Search for the cell housing the specified text and yield its (x, y) center coordinate. 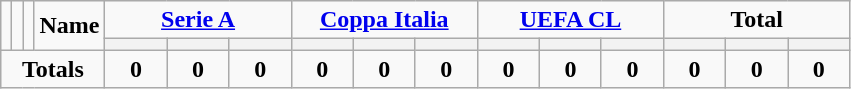
Total (757, 20)
Serie A (198, 20)
Coppa Italia (384, 20)
Name (70, 26)
Totals (53, 69)
UEFA CL (570, 20)
